Find where the given text appears and provide that cell's center as (x, y) coordinate. 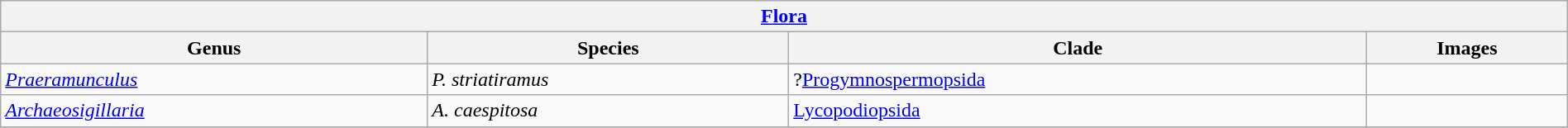
Flora (784, 17)
Clade (1078, 48)
Images (1467, 48)
P. striatiramus (609, 79)
Species (609, 48)
A. caespitosa (609, 111)
Lycopodiopsida (1078, 111)
?Progymnospermopsida (1078, 79)
Praeramunculus (214, 79)
Genus (214, 48)
Archaeosigillaria (214, 111)
